Locate the cell with the specified text and output its (x, y) center coordinate. 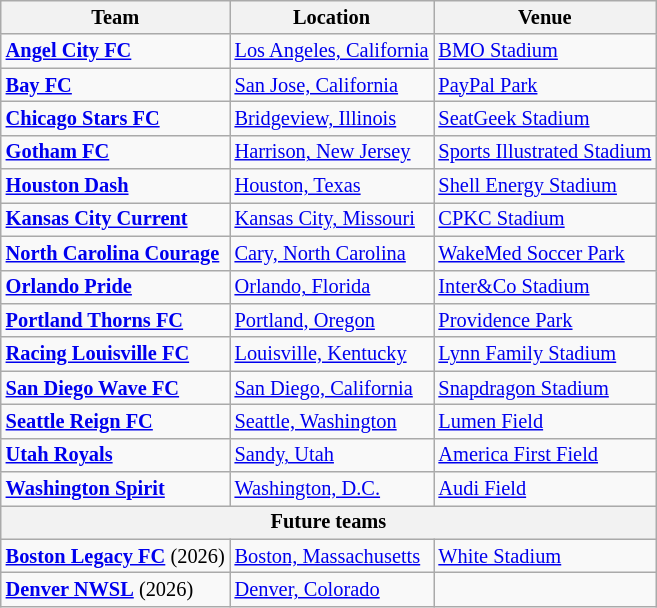
San Jose, California (332, 85)
Snapdragon Stadium (546, 388)
Venue (546, 17)
Racing Louisville FC (116, 354)
Team (116, 17)
America First Field (546, 455)
Portland Thorns FC (116, 320)
Washington Spirit (116, 489)
Sports Illustrated Stadium (546, 152)
Orlando, Florida (332, 287)
Houston Dash (116, 186)
Angel City FC (116, 51)
Cary, North Carolina (332, 253)
Audi Field (546, 489)
Bay FC (116, 85)
WakeMed Soccer Park (546, 253)
White Stadium (546, 556)
Seattle, Washington (332, 421)
Lynn Family Stadium (546, 354)
BMO Stadium (546, 51)
Inter&Co Stadium (546, 287)
Kansas City, Missouri (332, 219)
San Diego, California (332, 388)
Louisville, Kentucky (332, 354)
Orlando Pride (116, 287)
Chicago Stars FC (116, 118)
Houston, Texas (332, 186)
Utah Royals (116, 455)
Denver NWSL (2026) (116, 589)
Lumen Field (546, 421)
Sandy, Utah (332, 455)
Washington, D.C. (332, 489)
CPKC Stadium (546, 219)
Future teams (328, 522)
PayPal Park (546, 85)
Shell Energy Stadium (546, 186)
Boston, Massachusetts (332, 556)
Boston Legacy FC (2026) (116, 556)
Gotham FC (116, 152)
Seattle Reign FC (116, 421)
Location (332, 17)
Los Angeles, California (332, 51)
Bridgeview, Illinois (332, 118)
Kansas City Current (116, 219)
Harrison, New Jersey (332, 152)
San Diego Wave FC (116, 388)
Denver, Colorado (332, 589)
Providence Park (546, 320)
Portland, Oregon (332, 320)
SeatGeek Stadium (546, 118)
North Carolina Courage (116, 253)
